For the text-containing cell, return its midpoint in (x, y) coordinate format. 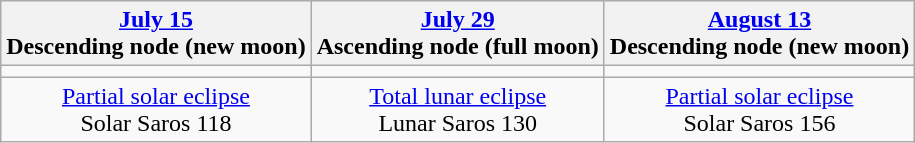
Partial solar eclipseSolar Saros 118 (156, 110)
Partial solar eclipseSolar Saros 156 (759, 110)
July 29Ascending node (full moon) (458, 34)
July 15Descending node (new moon) (156, 34)
Total lunar eclipseLunar Saros 130 (458, 110)
August 13Descending node (new moon) (759, 34)
